Return (x, y) of the center of cell containing provided text 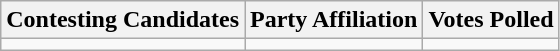
Contesting Candidates (123, 20)
Votes Polled (491, 20)
Party Affiliation (334, 20)
